Locate the cell with the specified text and output its (x, y) center coordinate. 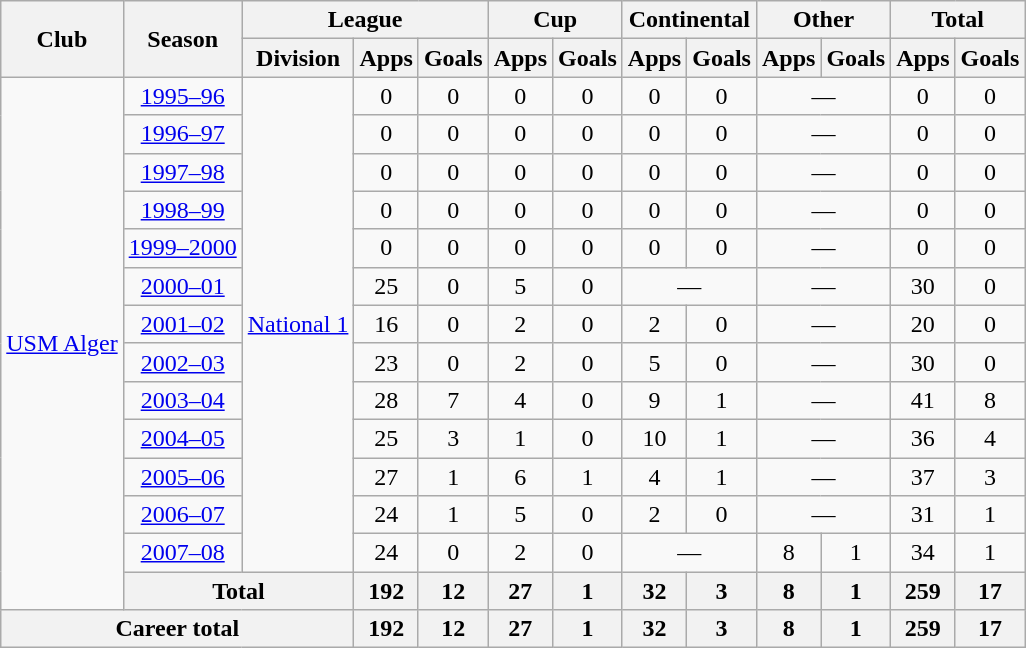
Club (62, 39)
37 (923, 477)
1995–96 (182, 96)
7 (453, 400)
2001–02 (182, 324)
Continental (689, 20)
Career total (178, 629)
36 (923, 438)
34 (923, 553)
16 (386, 324)
2007–08 (182, 553)
1996–97 (182, 134)
1999–2000 (182, 248)
Cup (555, 20)
41 (923, 400)
2005–06 (182, 477)
2002–03 (182, 362)
Other (823, 20)
2004–05 (182, 438)
23 (386, 362)
9 (654, 400)
31 (923, 515)
20 (923, 324)
League (365, 20)
6 (520, 477)
10 (654, 438)
Season (182, 39)
2000–01 (182, 286)
Division (298, 58)
2003–04 (182, 400)
2006–07 (182, 515)
USM Alger (62, 344)
1997–98 (182, 172)
28 (386, 400)
National 1 (298, 324)
1998–99 (182, 210)
